Identify which cell holds the provided text, then report its (x, y) central coordinate. 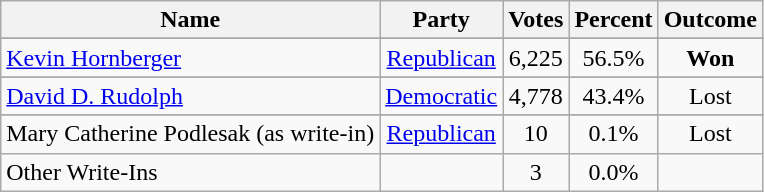
Percent (614, 20)
Other Write-Ins (190, 172)
Name (190, 20)
Kevin Hornberger (190, 58)
0.1% (614, 134)
Democratic (442, 96)
Party (442, 20)
Outcome (710, 20)
0.0% (614, 172)
Votes (536, 20)
Mary Catherine Podlesak (as write-in) (190, 134)
David D. Rudolph (190, 96)
3 (536, 172)
43.4% (614, 96)
Won (710, 58)
10 (536, 134)
56.5% (614, 58)
4,778 (536, 96)
6,225 (536, 58)
